Return (x, y) of the center of cell containing provided text 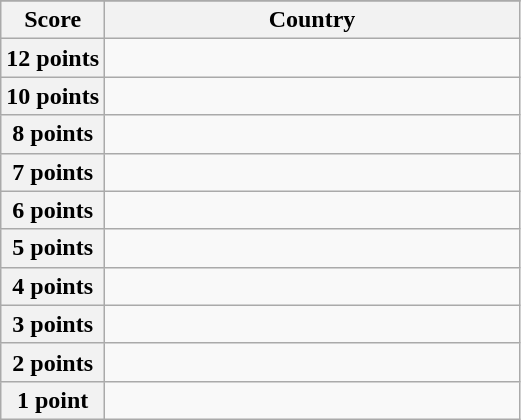
4 points (53, 286)
5 points (53, 248)
7 points (53, 172)
Country (312, 20)
6 points (53, 210)
1 point (53, 400)
3 points (53, 324)
12 points (53, 58)
2 points (53, 362)
8 points (53, 134)
10 points (53, 96)
Score (53, 20)
